Output the (x, y) coordinate of the center of the cell containing the given text.  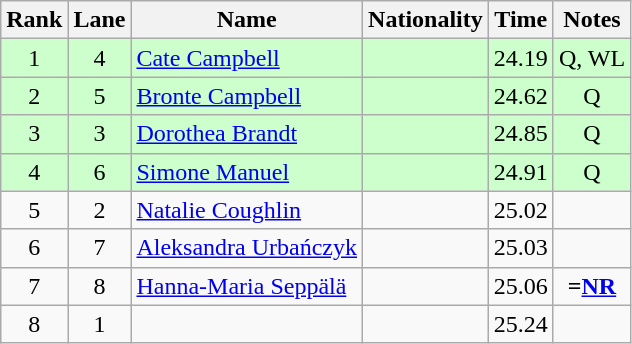
Natalie Coughlin (247, 210)
24.85 (520, 134)
Q, WL (592, 58)
24.62 (520, 96)
25.03 (520, 248)
Name (247, 20)
Cate Campbell (247, 58)
Nationality (426, 20)
Hanna-Maria Seppälä (247, 286)
24.19 (520, 58)
Bronte Campbell (247, 96)
Lane (100, 20)
25.06 (520, 286)
Simone Manuel (247, 172)
24.91 (520, 172)
Rank (34, 20)
Notes (592, 20)
Dorothea Brandt (247, 134)
25.24 (520, 324)
25.02 (520, 210)
Aleksandra Urbańczyk (247, 248)
=NR (592, 286)
Time (520, 20)
